Find where the given text appears and provide that cell's center as (X, Y) coordinate. 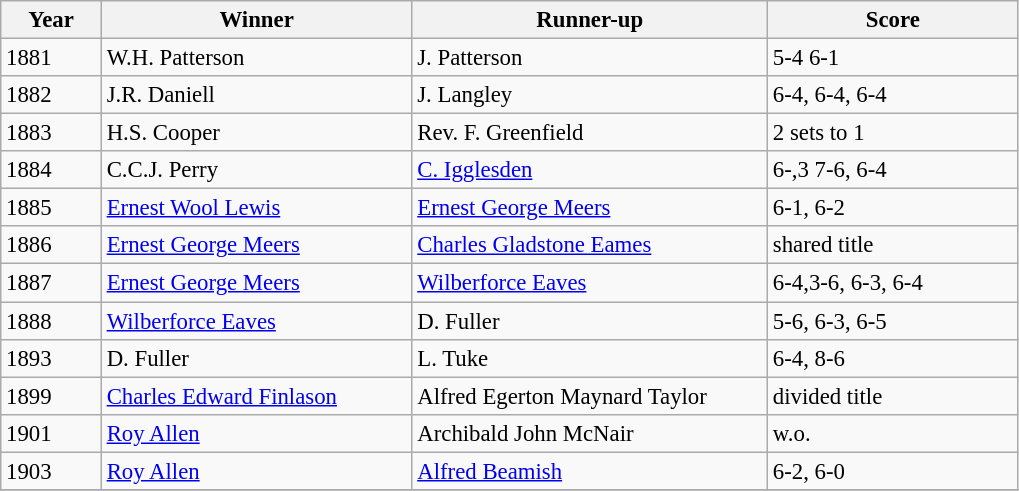
5-6, 6-3, 6-5 (894, 321)
5-4 6-1 (894, 58)
Alfred Beamish (590, 471)
1886 (52, 245)
Year (52, 20)
1899 (52, 396)
C.C.J. Perry (256, 170)
1883 (52, 133)
6-4,3-6, 6-3, 6-4 (894, 283)
6-,3 7-6, 6-4 (894, 170)
W.H. Patterson (256, 58)
1885 (52, 208)
Runner-up (590, 20)
1893 (52, 358)
shared title (894, 245)
6-4, 8-6 (894, 358)
H.S. Cooper (256, 133)
Winner (256, 20)
J. Langley (590, 95)
1903 (52, 471)
J.R. Daniell (256, 95)
1881 (52, 58)
Charles Gladstone Eames (590, 245)
1888 (52, 321)
6-4, 6-4, 6-4 (894, 95)
Charles Edward Finlason (256, 396)
1901 (52, 433)
divided title (894, 396)
6-1, 6-2 (894, 208)
w.o. (894, 433)
1882 (52, 95)
Ernest Wool Lewis (256, 208)
J. Patterson (590, 58)
1887 (52, 283)
2 sets to 1 (894, 133)
C. Igglesden (590, 170)
1884 (52, 170)
Archibald John McNair (590, 433)
6-2, 6-0 (894, 471)
L. Tuke (590, 358)
Score (894, 20)
Alfred Egerton Maynard Taylor (590, 396)
Rev. F. Greenfield (590, 133)
